Find where the given text appears and provide that cell's center as [X, Y] coordinate. 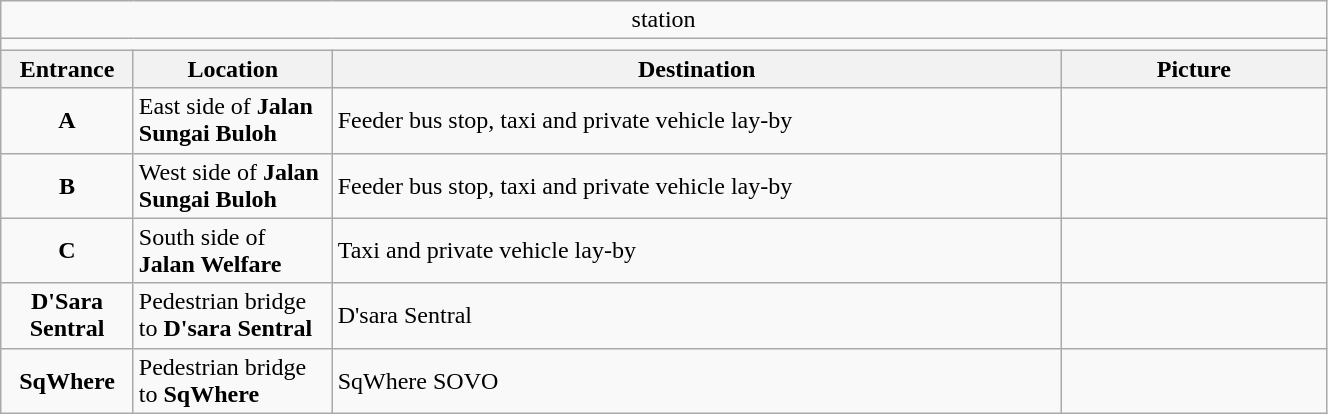
A [68, 120]
SqWhere [68, 380]
East side of Jalan Sungai Buloh [232, 120]
Location [232, 69]
Taxi and private vehicle lay-by [696, 250]
B [68, 186]
D'Sara Sentral [68, 316]
West side of Jalan Sungai Buloh [232, 186]
C [68, 250]
D'sara Sentral [696, 316]
Destination [696, 69]
South side of Jalan Welfare [232, 250]
Picture [1194, 69]
Pedestrian bridge to D'sara Sentral [232, 316]
station [664, 20]
Pedestrian bridge to SqWhere [232, 380]
SqWhere SOVO [696, 380]
Entrance [68, 69]
